For the text-containing cell, return its midpoint in (x, y) coordinate format. 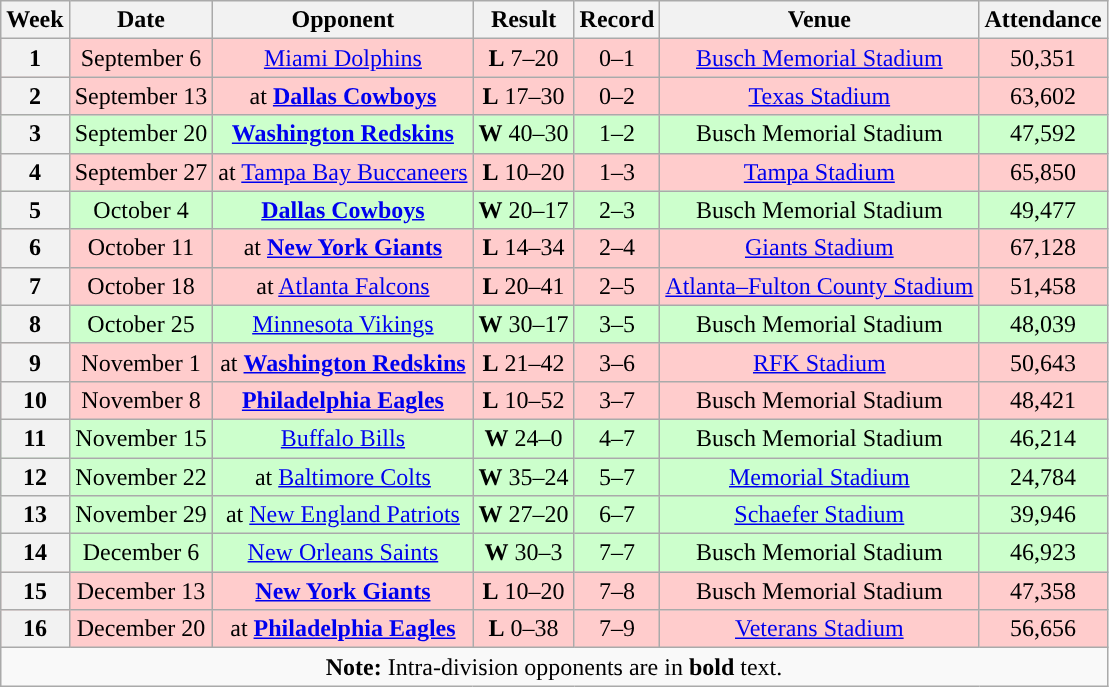
at Atlanta Falcons (343, 286)
September 20 (141, 134)
Note: Intra-division opponents are in bold text. (554, 667)
56,656 (1043, 629)
6–7 (617, 515)
2 (35, 96)
September 6 (141, 58)
2–4 (617, 248)
2–5 (617, 286)
9 (35, 362)
Atlanta–Fulton County Stadium (820, 286)
W 20–17 (524, 210)
50,643 (1043, 362)
Minnesota Vikings (343, 324)
47,358 (1043, 591)
December 20 (141, 629)
November 22 (141, 477)
67,128 (1043, 248)
W 30–3 (524, 553)
4–7 (617, 438)
2–3 (617, 210)
11 (35, 438)
49,477 (1043, 210)
November 8 (141, 400)
W 24–0 (524, 438)
10 (35, 400)
8 (35, 324)
48,039 (1043, 324)
7–9 (617, 629)
L 20–41 (524, 286)
Week (35, 20)
Venue (820, 20)
at Baltimore Colts (343, 477)
0–1 (617, 58)
November 15 (141, 438)
W 40–30 (524, 134)
Tampa Stadium (820, 172)
7–8 (617, 591)
5 (35, 210)
24,784 (1043, 477)
46,214 (1043, 438)
Washington Redskins (343, 134)
at Philadelphia Eagles (343, 629)
7 (35, 286)
50,351 (1043, 58)
Dallas Cowboys (343, 210)
51,458 (1043, 286)
at Tampa Bay Buccaneers (343, 172)
September 13 (141, 96)
October 4 (141, 210)
October 11 (141, 248)
Opponent (343, 20)
1–3 (617, 172)
3–5 (617, 324)
12 (35, 477)
November 29 (141, 515)
at Dallas Cowboys (343, 96)
Memorial Stadium (820, 477)
Veterans Stadium (820, 629)
15 (35, 591)
5–7 (617, 477)
December 6 (141, 553)
65,850 (1043, 172)
W 35–24 (524, 477)
39,946 (1043, 515)
Philadelphia Eagles (343, 400)
October 25 (141, 324)
at Washington Redskins (343, 362)
W 30–17 (524, 324)
Record (617, 20)
L 10–52 (524, 400)
L 21–42 (524, 362)
September 27 (141, 172)
November 1 (141, 362)
at New England Patriots (343, 515)
3 (35, 134)
3–7 (617, 400)
Schaefer Stadium (820, 515)
L 0–38 (524, 629)
63,602 (1043, 96)
L 17–30 (524, 96)
Texas Stadium (820, 96)
Result (524, 20)
7–7 (617, 553)
3–6 (617, 362)
October 18 (141, 286)
Date (141, 20)
at New York Giants (343, 248)
4 (35, 172)
December 13 (141, 591)
Buffalo Bills (343, 438)
47,592 (1043, 134)
13 (35, 515)
14 (35, 553)
16 (35, 629)
Giants Stadium (820, 248)
L 7–20 (524, 58)
0–2 (617, 96)
W 27–20 (524, 515)
1–2 (617, 134)
Attendance (1043, 20)
6 (35, 248)
46,923 (1043, 553)
1 (35, 58)
L 14–34 (524, 248)
New Orleans Saints (343, 553)
48,421 (1043, 400)
Miami Dolphins (343, 58)
RFK Stadium (820, 362)
New York Giants (343, 591)
